Extract the (x, y) coordinate from the center of the cell holding the provided text.  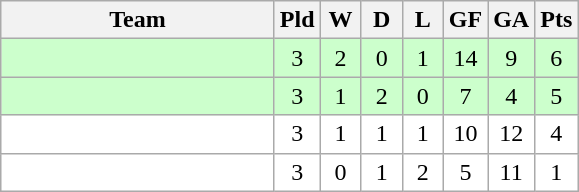
GF (465, 20)
W (340, 20)
Pts (556, 20)
6 (556, 58)
Pld (297, 20)
Team (138, 20)
9 (512, 58)
10 (465, 134)
12 (512, 134)
14 (465, 58)
GA (512, 20)
7 (465, 96)
11 (512, 172)
D (382, 20)
L (422, 20)
